Determine the [X, Y] coordinate at the center of the cell enclosing the given text.  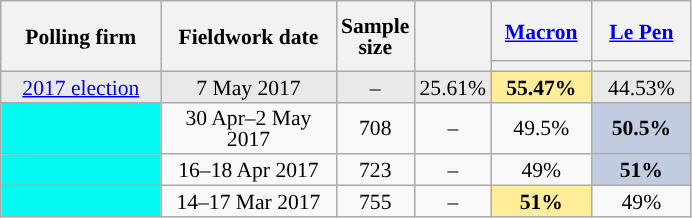
723 [375, 170]
25.61% [452, 86]
Polling firm [81, 36]
7 May 2017 [248, 86]
Samplesize [375, 36]
16–18 Apr 2017 [248, 170]
708 [375, 128]
Le Pen [641, 31]
Macron [541, 31]
14–17 Mar 2017 [248, 202]
55.47% [541, 86]
49.5% [541, 128]
2017 election [81, 86]
Fieldwork date [248, 36]
755 [375, 202]
44.53% [641, 86]
50.5% [641, 128]
30 Apr–2 May 2017 [248, 128]
